Provide the (X, Y) coordinate of the cell's center where the given text is located.  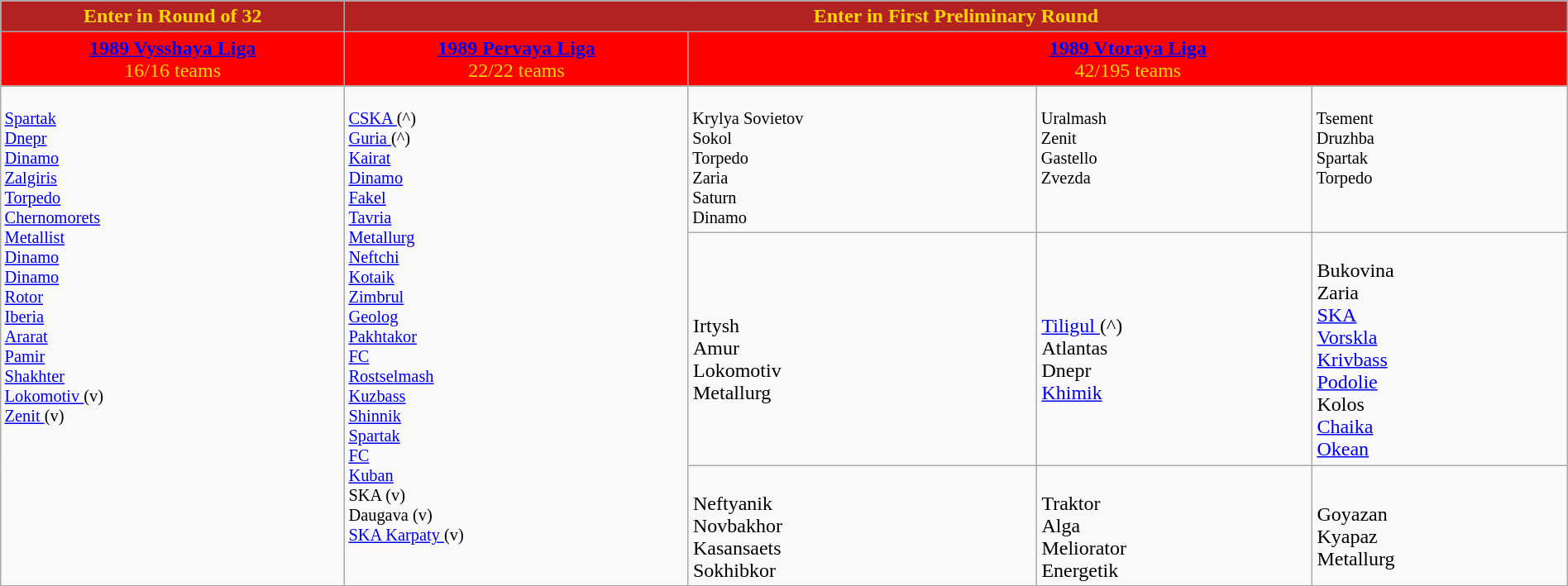
Traktor Alga Meliorator Energetik (1174, 526)
Uralmash Zenit Gastello Zvezda (1174, 160)
1989 Vysshaya Liga16/16 teams (173, 60)
Irtysh Amur Lokomotiv Metallurg (862, 349)
Goyazan Kyapaz Metallurg (1440, 526)
Enter in Round of 32 (173, 17)
Spartak Dnepr Dinamo Zalgiris Torpedo Chernomorets Metallist Dinamo Dinamo Rotor Iberia Ararat Pamir Shakhter Lokomotiv (v) Zenit (v) (173, 336)
Tsement Druzhba Spartak Torpedo (1440, 160)
Neftyanik Novbakhor Kasansaets Sokhibkor (862, 526)
Bukovina Zaria SKA Vorskla Krivbass Podolie Kolos Chaika Okean (1440, 349)
Tiligul (^) Atlantas Dnepr Khimik (1174, 349)
Krylya Sovietov Sokol Torpedo Zaria Saturn Dinamo (862, 160)
1989 Pervaya Liga22/22 teams (517, 60)
Enter in First Preliminary Round (956, 17)
1989 Vtoraya Liga42/195 teams (1128, 60)
